Extract the (x, y) coordinate from the center of the cell holding the provided text.  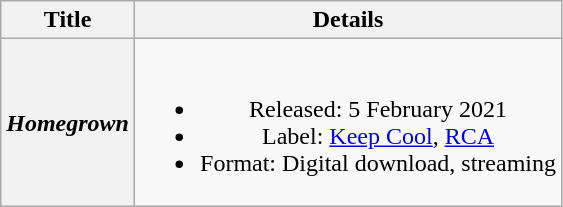
Released: 5 February 2021Label: Keep Cool, RCAFormat: Digital download, streaming (348, 122)
Homegrown (68, 122)
Title (68, 20)
Details (348, 20)
